Extract the [X, Y] coordinate from the center of the cell holding the provided text.  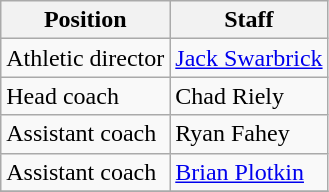
Athletic director [86, 58]
Head coach [86, 96]
Chad Riely [249, 96]
Staff [249, 20]
Ryan Fahey [249, 134]
Brian Plotkin [249, 172]
Jack Swarbrick [249, 58]
Position [86, 20]
